Identify which cell holds the provided text, then report its (x, y) central coordinate. 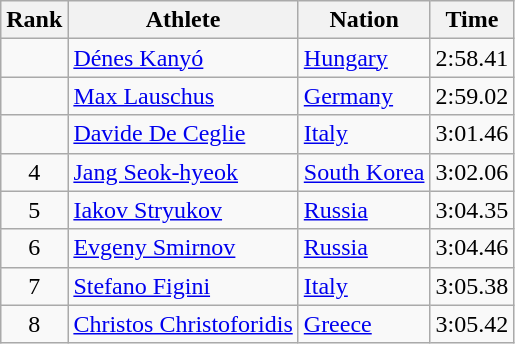
6 (34, 248)
3:02.06 (472, 172)
Jang Seok-hyeok (183, 172)
4 (34, 172)
Davide De Ceglie (183, 134)
Time (472, 20)
2:59.02 (472, 96)
Stefano Figini (183, 286)
Iakov Stryukov (183, 210)
Greece (364, 324)
7 (34, 286)
Hungary (364, 58)
3:04.46 (472, 248)
Rank (34, 20)
Evgeny Smirnov (183, 248)
Christos Christoforidis (183, 324)
3:05.42 (472, 324)
2:58.41 (472, 58)
Nation (364, 20)
Dénes Kanyó (183, 58)
Max Lauschus (183, 96)
Athlete (183, 20)
3:05.38 (472, 286)
3:04.35 (472, 210)
5 (34, 210)
South Korea (364, 172)
Germany (364, 96)
8 (34, 324)
3:01.46 (472, 134)
